Scan for the cell matching the given text and deliver its (x, y) coordinate at center. 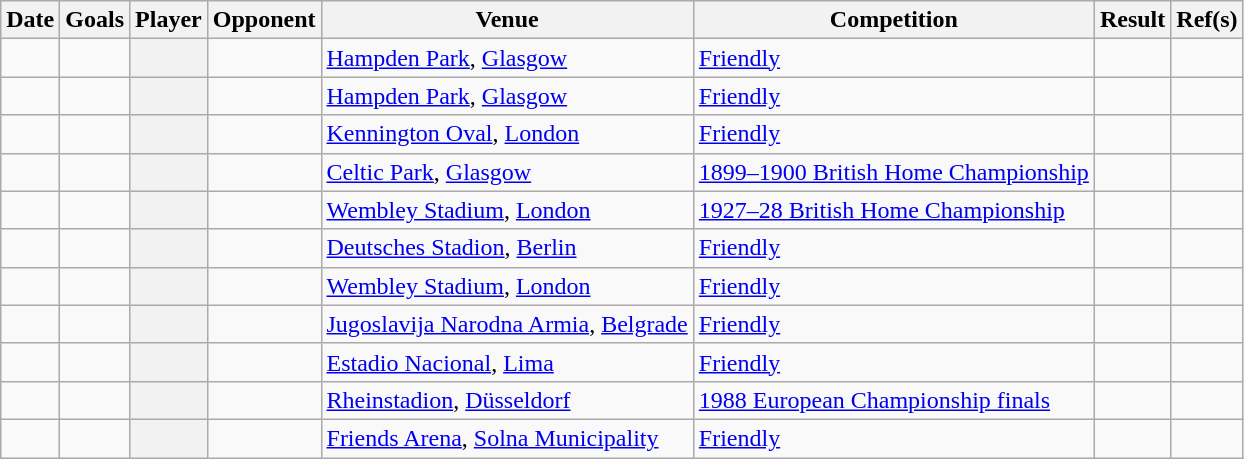
Player (169, 20)
Date (30, 20)
Friends Arena, Solna Municipality (507, 438)
1988 European Championship finals (894, 400)
Jugoslavija Narodna Armia, Belgrade (507, 324)
Celtic Park, Glasgow (507, 172)
Opponent (264, 20)
Deutsches Stadion, Berlin (507, 248)
1927–28 British Home Championship (894, 210)
Competition (894, 20)
Rheinstadion, Düsseldorf (507, 400)
Kennington Oval, London (507, 134)
1899–1900 British Home Championship (894, 172)
Goals (95, 20)
Ref(s) (1207, 20)
Estadio Nacional, Lima (507, 362)
Result (1132, 20)
Venue (507, 20)
